From the cell containing the given text, extract its center point as (x, y) coordinate. 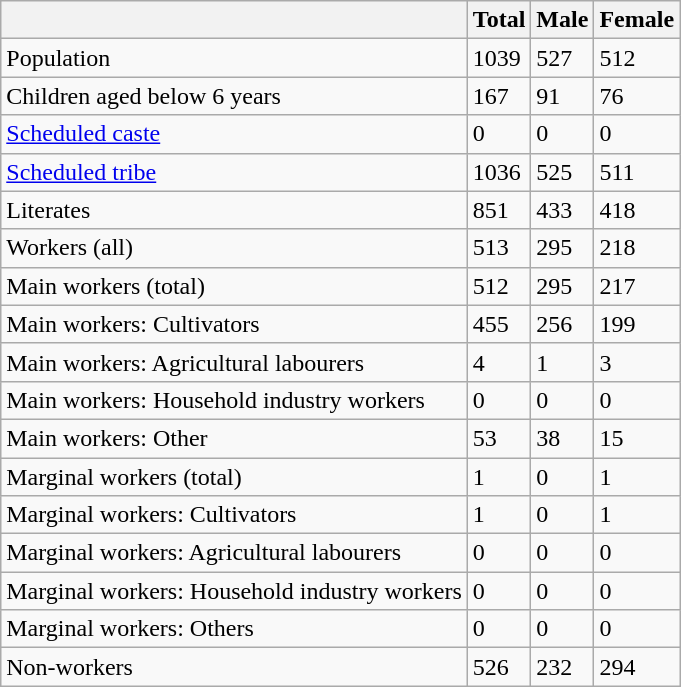
513 (499, 248)
Non-workers (234, 667)
Main workers: Household industry workers (234, 400)
38 (562, 438)
167 (499, 96)
Main workers (total) (234, 286)
Male (562, 20)
91 (562, 96)
15 (637, 438)
Total (499, 20)
294 (637, 667)
199 (637, 324)
455 (499, 324)
218 (637, 248)
433 (562, 210)
53 (499, 438)
Children aged below 6 years (234, 96)
3 (637, 362)
Main workers: Other (234, 438)
Workers (all) (234, 248)
Marginal workers: Others (234, 629)
Female (637, 20)
Marginal workers: Household industry workers (234, 591)
526 (499, 667)
Scheduled caste (234, 134)
527 (562, 58)
4 (499, 362)
1036 (499, 172)
Marginal workers: Cultivators (234, 515)
76 (637, 96)
511 (637, 172)
1039 (499, 58)
Scheduled tribe (234, 172)
217 (637, 286)
Literates (234, 210)
Population (234, 58)
851 (499, 210)
256 (562, 324)
Main workers: Cultivators (234, 324)
232 (562, 667)
Marginal workers (total) (234, 477)
Marginal workers: Agricultural labourers (234, 553)
418 (637, 210)
Main workers: Agricultural labourers (234, 362)
525 (562, 172)
